Pinpoint the cell where the given text exists, returning its [x, y] midpoint coordinate. 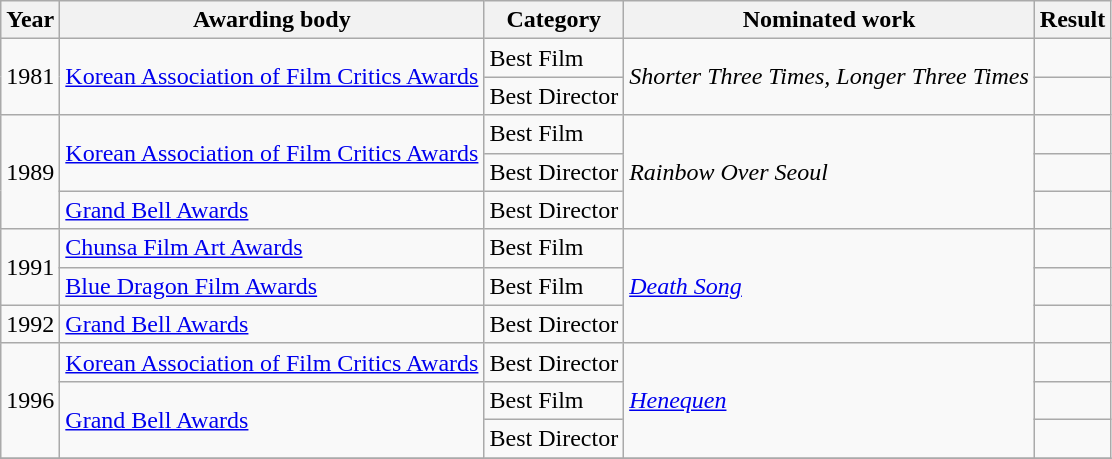
Death Song [830, 286]
1981 [30, 77]
Category [554, 20]
Chunsa Film Art Awards [272, 248]
Blue Dragon Film Awards [272, 286]
1991 [30, 267]
Shorter Three Times, Longer Three Times [830, 77]
Rainbow Over Seoul [830, 172]
1989 [30, 172]
Nominated work [830, 20]
1996 [30, 400]
Awarding body [272, 20]
Result [1072, 20]
1992 [30, 324]
Henequen [830, 400]
Year [30, 20]
